Return the (X, Y) coordinate for the center point of the cell that contains the specified text.  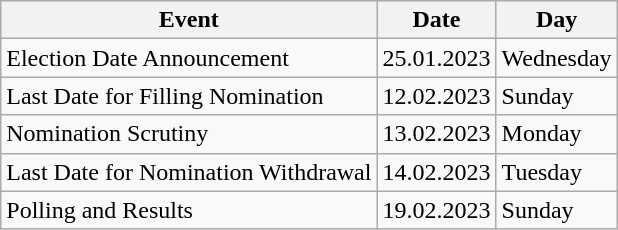
Wednesday (556, 58)
Event (189, 20)
12.02.2023 (436, 96)
Date (436, 20)
Monday (556, 134)
25.01.2023 (436, 58)
Tuesday (556, 172)
Election Date Announcement (189, 58)
Nomination Scrutiny (189, 134)
Polling and Results (189, 210)
Last Date for Nomination Withdrawal (189, 172)
14.02.2023 (436, 172)
Day (556, 20)
13.02.2023 (436, 134)
19.02.2023 (436, 210)
Last Date for Filling Nomination (189, 96)
